Detect which cell encompasses the target text, then output its [x, y] center coordinate. 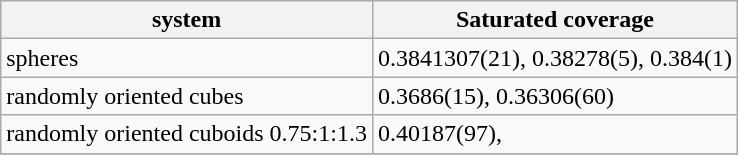
randomly oriented cuboids 0.75:1:1.3 [187, 134]
Saturated coverage [554, 20]
0.3686(15), 0.36306(60) [554, 96]
spheres [187, 58]
0.3841307(21), 0.38278(5), 0.384(1) [554, 58]
randomly oriented cubes [187, 96]
system [187, 20]
0.40187(97), [554, 134]
